Output the [X, Y] coordinate of the center of the cell containing the given text.  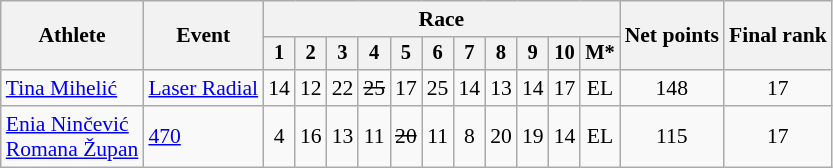
Enia NinčevićRomana Župan [72, 136]
470 [203, 136]
Laser Radial [203, 88]
1 [279, 54]
12 [311, 88]
M* [600, 54]
Race [441, 19]
9 [533, 54]
22 [343, 88]
115 [672, 136]
Athlete [72, 36]
Tina Mihelić [72, 88]
Final rank [778, 36]
Event [203, 36]
10 [565, 54]
6 [438, 54]
2 [311, 54]
3 [343, 54]
5 [406, 54]
Net points [672, 36]
19 [533, 136]
7 [469, 54]
16 [311, 136]
148 [672, 88]
